Return the [x, y] coordinate for the center point of the cell that contains the specified text.  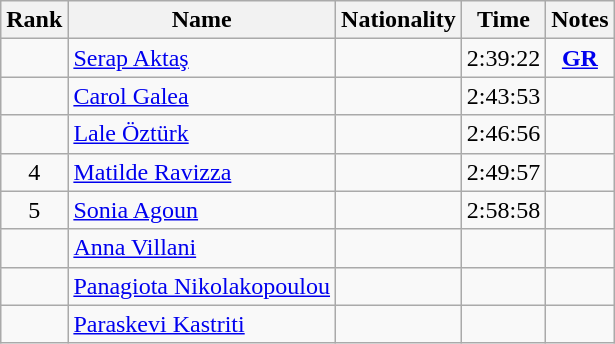
Sonia Agoun [202, 210]
Paraskevi Kastriti [202, 324]
2:58:58 [503, 210]
Rank [34, 20]
GR [580, 58]
2:39:22 [503, 58]
Time [503, 20]
2:49:57 [503, 172]
Name [202, 20]
Anna Villani [202, 248]
Lale Öztürk [202, 134]
Carol Galea [202, 96]
4 [34, 172]
Serap Aktaş [202, 58]
Matilde Ravizza [202, 172]
Panagiota Nikolakopoulou [202, 286]
2:46:56 [503, 134]
2:43:53 [503, 96]
Notes [580, 20]
5 [34, 210]
Nationality [399, 20]
